Pinpoint the cell where the given text exists, returning its [X, Y] midpoint coordinate. 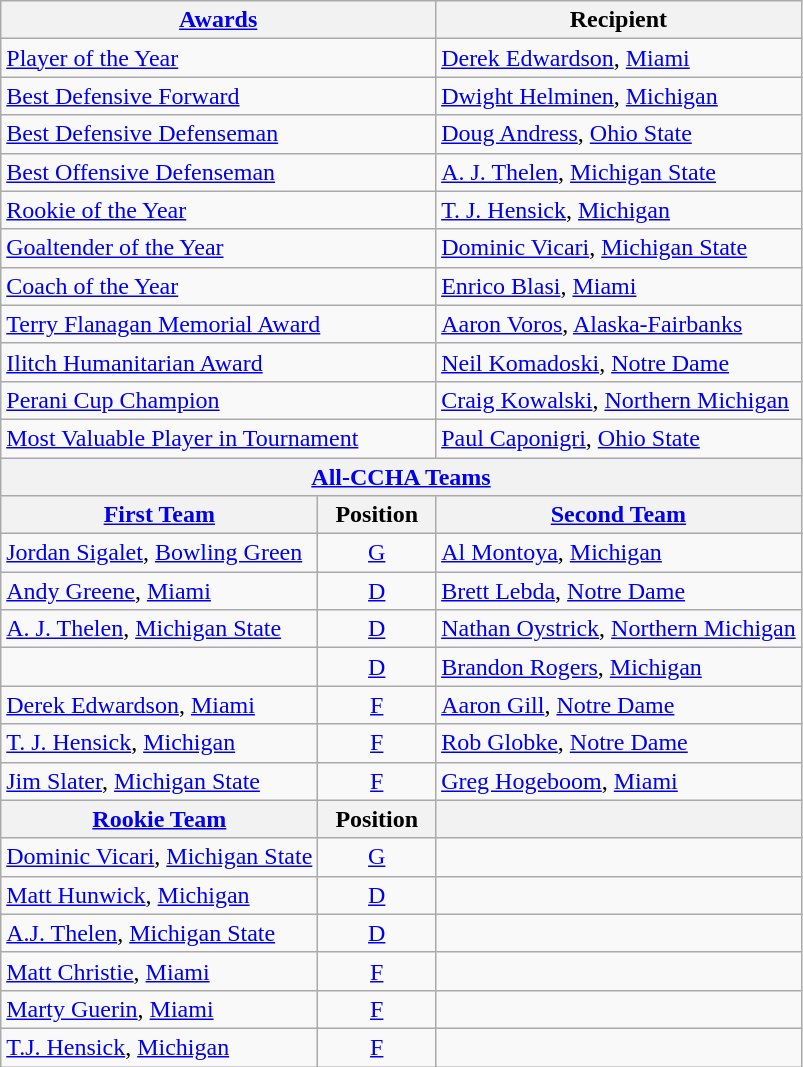
Matt Hunwick, Michigan [160, 895]
Second Team [619, 515]
A.J. Thelen, Michigan State [160, 933]
Jim Slater, Michigan State [160, 781]
Brandon Rogers, Michigan [619, 667]
Paul Caponigri, Ohio State [619, 438]
Nathan Oystrick, Northern Michigan [619, 629]
Best Defensive Forward [218, 96]
First Team [160, 515]
T.J. Hensick, Michigan [160, 1047]
Most Valuable Player in Tournament [218, 438]
Best Defensive Defenseman [218, 134]
Enrico Blasi, Miami [619, 286]
Rookie of the Year [218, 210]
Aaron Gill, Notre Dame [619, 705]
Dwight Helminen, Michigan [619, 96]
All-CCHA Teams [402, 477]
Jordan Sigalet, Bowling Green [160, 553]
Ilitch Humanitarian Award [218, 362]
Marty Guerin, Miami [160, 1009]
Neil Komadoski, Notre Dame [619, 362]
Player of the Year [218, 58]
Rookie Team [160, 819]
Craig Kowalski, Northern Michigan [619, 400]
Aaron Voros, Alaska-Fairbanks [619, 324]
Matt Christie, Miami [160, 971]
Perani Cup Champion [218, 400]
Recipient [619, 20]
Rob Globke, Notre Dame [619, 743]
Goaltender of the Year [218, 248]
Andy Greene, Miami [160, 591]
Coach of the Year [218, 286]
Doug Andress, Ohio State [619, 134]
Al Montoya, Michigan [619, 553]
Terry Flanagan Memorial Award [218, 324]
Best Offensive Defenseman [218, 172]
Greg Hogeboom, Miami [619, 781]
Awards [218, 20]
Brett Lebda, Notre Dame [619, 591]
